Pinpoint the cell where the given text exists, returning its [X, Y] midpoint coordinate. 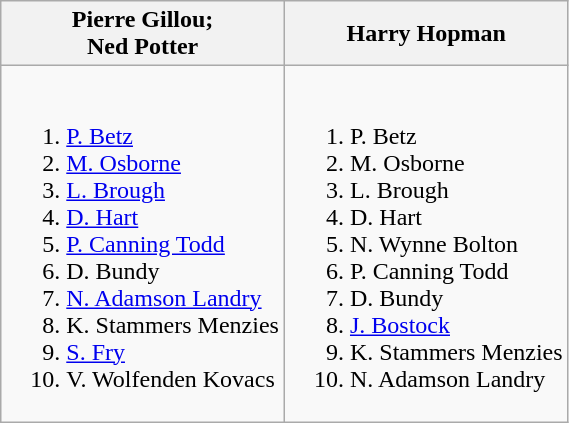
P. Betz M. Osborne L. Brough D. Hart N. Wynne Bolton P. Canning Todd D. Bundy J. Bostock K. Stammers Menzies N. Adamson Landry [426, 244]
Pierre Gillou;Ned Potter [143, 34]
Harry Hopman [426, 34]
P. Betz M. Osborne L. Brough D. Hart P. Canning Todd D. Bundy N. Adamson Landry K. Stammers Menzies S. Fry V. Wolfenden Kovacs [143, 244]
